Return [x, y] of the center of cell containing provided text 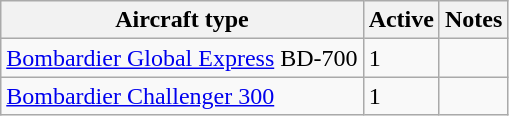
Notes [473, 20]
Bombardier Challenger 300 [182, 96]
Aircraft type [182, 20]
Active [401, 20]
Bombardier Global Express BD-700 [182, 58]
